For the text-containing cell, return its midpoint in [x, y] coordinate format. 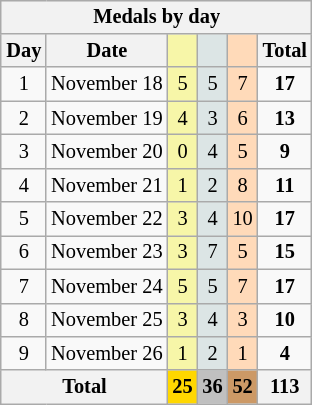
36 [213, 387]
November 20 [106, 152]
113 [285, 387]
November 23 [106, 253]
13 [285, 118]
November 21 [106, 185]
November 24 [106, 286]
11 [285, 185]
Date [106, 51]
15 [285, 253]
25 [182, 387]
Day [24, 51]
November 19 [106, 118]
52 [243, 387]
November 22 [106, 219]
November 25 [106, 320]
November 18 [106, 84]
0 [182, 152]
Medals by day [156, 17]
November 26 [106, 354]
